Provide the (X, Y) coordinate of the cell's center where the given text is located.  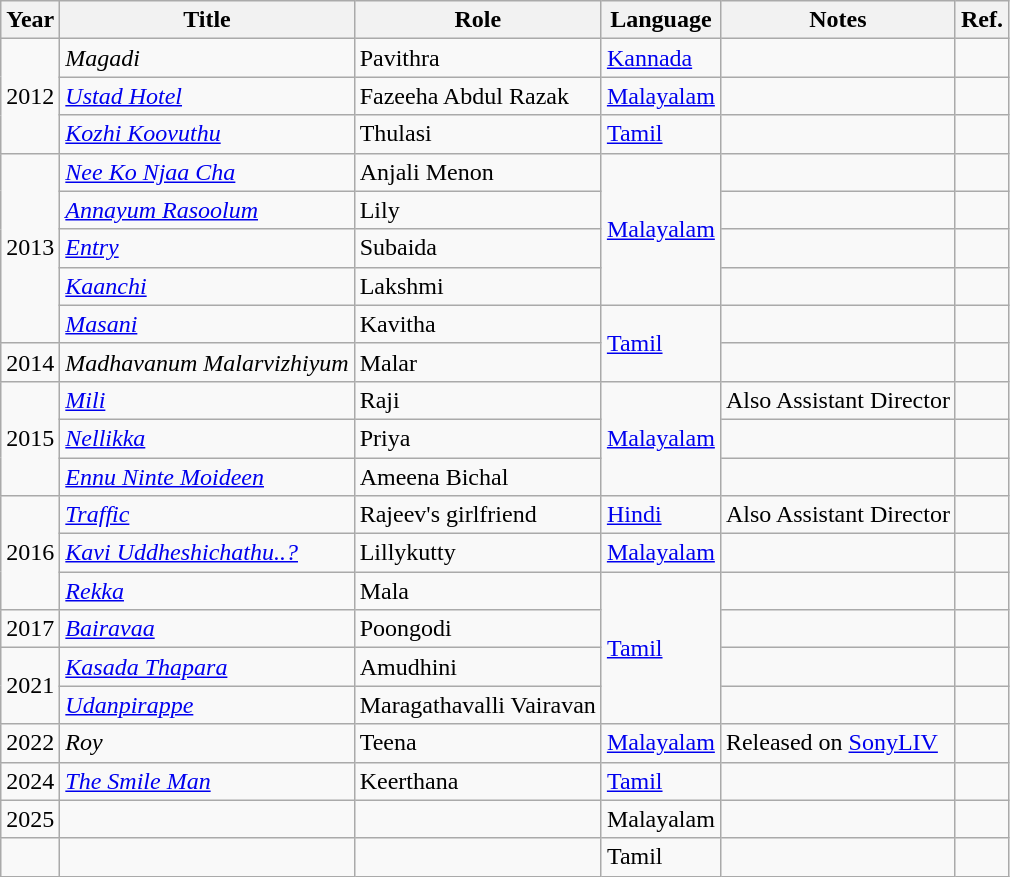
Thulasi (478, 134)
Bairavaa (207, 629)
Lillykutty (478, 553)
Subaida (478, 248)
Udanpirappe (207, 705)
2015 (30, 438)
Ameena Bichal (478, 477)
2012 (30, 96)
Ennu Ninte Moideen (207, 477)
Kaanchi (207, 286)
Hindi (660, 515)
Annayum Rasoolum (207, 210)
Mala (478, 591)
Nellikka (207, 438)
Malar (478, 362)
Roy (207, 743)
2016 (30, 553)
Fazeeha Abdul Razak (478, 96)
Maragathavalli Vairavan (478, 705)
Rekka (207, 591)
2017 (30, 629)
Magadi (207, 58)
Language (660, 20)
Role (478, 20)
Mili (207, 400)
Year (30, 20)
2025 (30, 819)
Kasada Thapara (207, 667)
Kavitha (478, 324)
2021 (30, 686)
Madhavanum Malarvizhiyum (207, 362)
Traffic (207, 515)
Lakshmi (478, 286)
Anjali Menon (478, 172)
Entry (207, 248)
Notes (838, 20)
2024 (30, 781)
Raji (478, 400)
Released on SonyLIV (838, 743)
Rajeev's girlfriend (478, 515)
2014 (30, 362)
Ref. (982, 20)
Kozhi Koovuthu (207, 134)
2013 (30, 248)
Lily (478, 210)
Priya (478, 438)
Title (207, 20)
2022 (30, 743)
Amudhini (478, 667)
Poongodi (478, 629)
Ustad Hotel (207, 96)
Teena (478, 743)
Nee Ko Njaa Cha (207, 172)
Keerthana (478, 781)
Masani (207, 324)
Pavithra (478, 58)
Kannada (660, 58)
The Smile Man (207, 781)
Kavi Uddheshichathu..? (207, 553)
